Capture the cell that displays the provided text and extract its [X, Y] central coordinate. 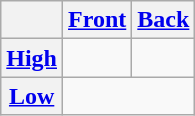
Back [164, 20]
Low [32, 96]
High [32, 58]
Front [98, 20]
